From the cell containing the given text, extract its center point as (x, y) coordinate. 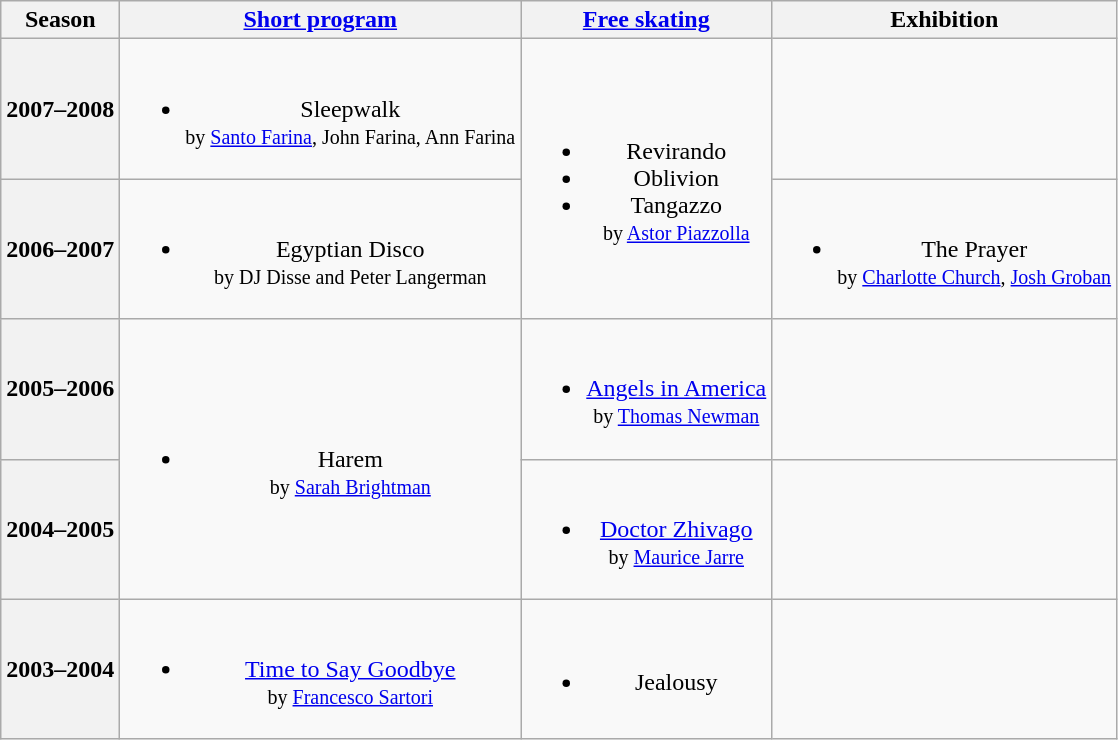
Short program (320, 20)
Time to Say Goodbye by Francesco Sartori (320, 669)
Season (60, 20)
Angels in America by Thomas Newman (646, 389)
RevirandoOblivionTangazzo by Astor Piazzolla (646, 179)
Free skating (646, 20)
Harem by Sarah Brightman (320, 459)
Egyptian Disco by DJ Disse and Peter Langerman (320, 249)
2005–2006 (60, 389)
2007–2008 (60, 109)
The Prayer by Charlotte Church, Josh Groban (944, 249)
2004–2005 (60, 529)
2003–2004 (60, 669)
Sleepwalk by Santo Farina, John Farina, Ann Farina (320, 109)
Doctor Zhivago by Maurice Jarre (646, 529)
Exhibition (944, 20)
Jealousy (646, 669)
2006–2007 (60, 249)
